Return the (x, y) coordinate for the center point of the cell that contains the specified text.  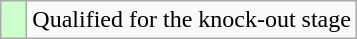
Qualified for the knock-out stage (192, 20)
